From the cell containing the given text, extract its center point as (X, Y) coordinate. 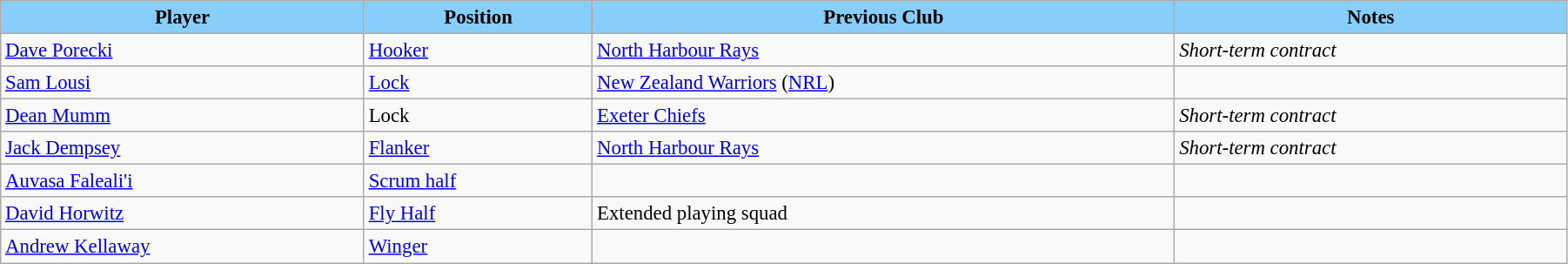
Extended playing squad (884, 213)
Dean Mumm (183, 116)
Hooker (478, 51)
Andrew Kellaway (183, 247)
Flanker (478, 148)
Position (478, 17)
Exeter Chiefs (884, 116)
Winger (478, 247)
Notes (1371, 17)
Previous Club (884, 17)
Dave Porecki (183, 51)
Jack Dempsey (183, 148)
Auvasa Faleali'i (183, 181)
Sam Lousi (183, 83)
Scrum half (478, 181)
Fly Half (478, 213)
Player (183, 17)
David Horwitz (183, 213)
New Zealand Warriors (NRL) (884, 83)
